Locate the cell with the specified text and output its (x, y) center coordinate. 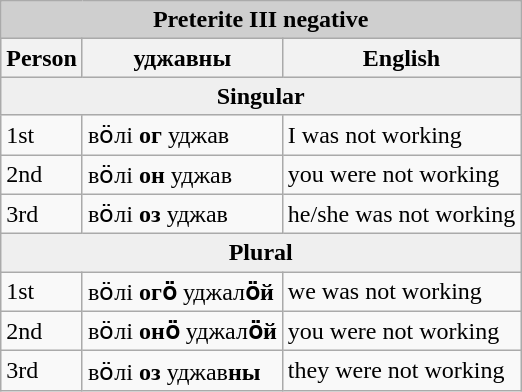
вӧлі онӧ уджалӧй (182, 331)
вӧлі ог уджав (182, 135)
вӧлі огӧ уджалӧй (182, 292)
Preterite III negative (261, 20)
Person (42, 58)
they were not working (401, 371)
he/she was not working (401, 214)
вӧлі оз уджавны (182, 371)
I was not working (401, 135)
Singular (261, 96)
English (401, 58)
уджавны (182, 58)
вӧлі он уджав (182, 174)
Plural (261, 253)
we was not working (401, 292)
вӧлі оз уджав (182, 214)
